For the text-containing cell, return its midpoint in [X, Y] coordinate format. 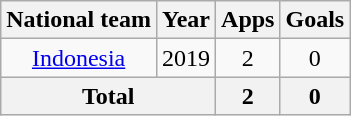
National team [79, 20]
Apps [248, 20]
2019 [186, 58]
Goals [315, 20]
Total [108, 96]
Year [186, 20]
Indonesia [79, 58]
